For the text-containing cell, return its midpoint in [x, y] coordinate format. 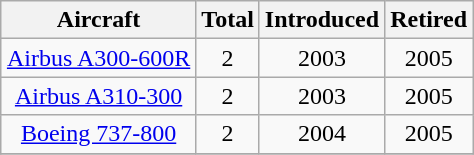
Airbus A300-600R [98, 58]
Boeing 737-800 [98, 134]
Aircraft [98, 20]
Introduced [322, 20]
2004 [322, 134]
Total [228, 20]
Airbus A310-300 [98, 96]
Retired [429, 20]
